Locate the cell with the specified text and output its (x, y) center coordinate. 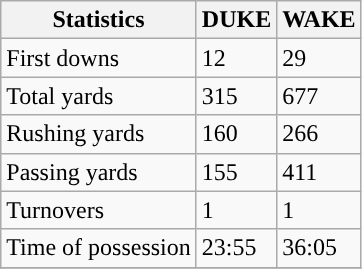
36:05 (319, 248)
266 (319, 134)
677 (319, 96)
12 (236, 58)
29 (319, 58)
23:55 (236, 248)
First downs (99, 58)
160 (236, 134)
315 (236, 96)
DUKE (236, 20)
Passing yards (99, 172)
Time of possession (99, 248)
155 (236, 172)
Rushing yards (99, 134)
WAKE (319, 20)
Total yards (99, 96)
Statistics (99, 20)
Turnovers (99, 210)
411 (319, 172)
